Find where the given text appears and provide that cell's center as [x, y] coordinate. 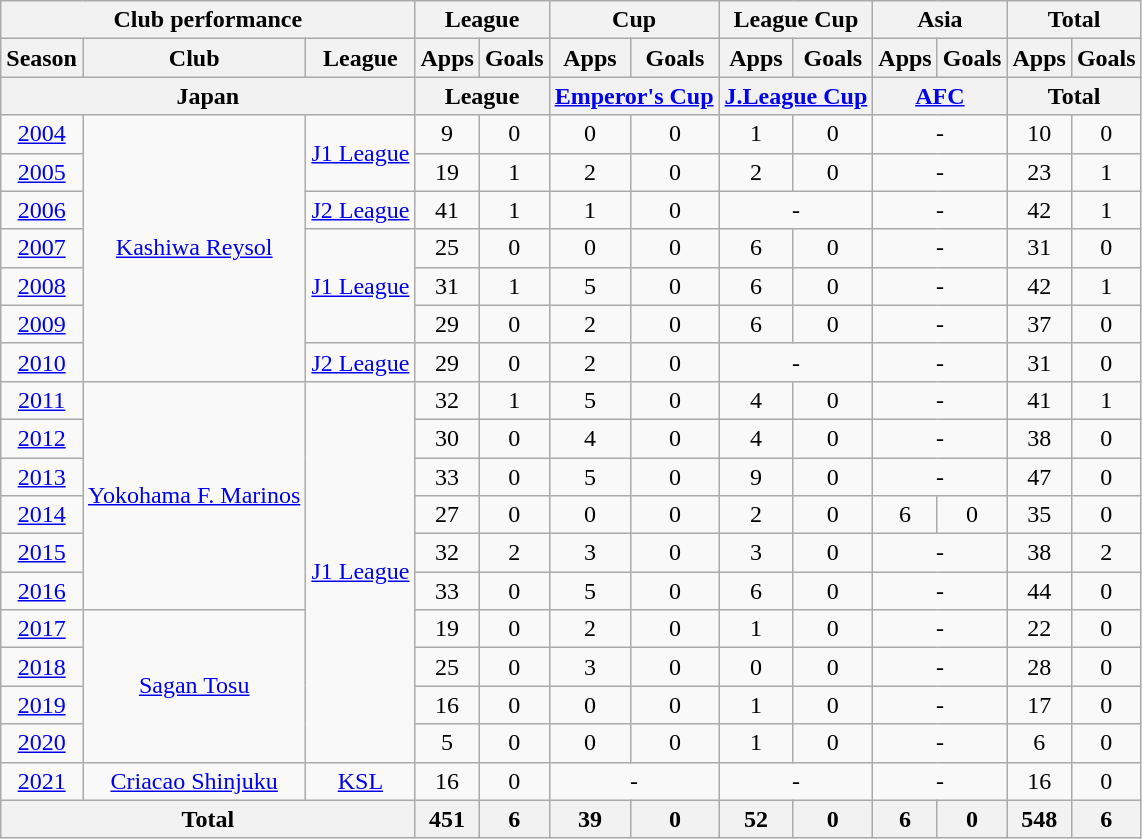
KSL [360, 781]
2019 [42, 705]
Kashiwa Reysol [194, 248]
Emperor's Cup [634, 96]
47 [1039, 477]
Club performance [208, 20]
22 [1039, 629]
10 [1039, 134]
2012 [42, 438]
17 [1039, 705]
37 [1039, 324]
2006 [42, 210]
548 [1039, 819]
44 [1039, 591]
27 [447, 515]
2004 [42, 134]
28 [1039, 667]
35 [1039, 515]
Cup [634, 20]
Season [42, 58]
Japan [208, 96]
2013 [42, 477]
Sagan Tosu [194, 686]
J.League Cup [796, 96]
52 [756, 819]
Criacao Shinjuku [194, 781]
2011 [42, 400]
2018 [42, 667]
2017 [42, 629]
2015 [42, 553]
2008 [42, 286]
30 [447, 438]
Yokohama F. Marinos [194, 495]
AFC [940, 96]
2005 [42, 172]
2007 [42, 248]
Asia [940, 20]
2020 [42, 743]
451 [447, 819]
2010 [42, 362]
23 [1039, 172]
2021 [42, 781]
2009 [42, 324]
2014 [42, 515]
39 [590, 819]
League Cup [796, 20]
Club [194, 58]
2016 [42, 591]
